Capture the cell that displays the provided text and extract its [X, Y] central coordinate. 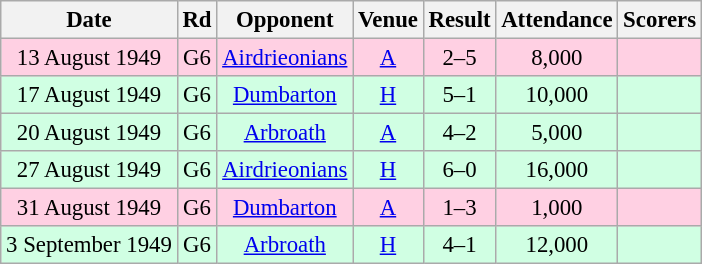
13 August 1949 [89, 58]
16,000 [557, 170]
8,000 [557, 58]
10,000 [557, 95]
5–1 [460, 95]
31 August 1949 [89, 208]
Venue [388, 20]
Rd [197, 20]
Result [460, 20]
1,000 [557, 208]
6–0 [460, 170]
2–5 [460, 58]
Scorers [660, 20]
5,000 [557, 133]
4–1 [460, 245]
17 August 1949 [89, 95]
12,000 [557, 245]
Date [89, 20]
27 August 1949 [89, 170]
1–3 [460, 208]
4–2 [460, 133]
Attendance [557, 20]
3 September 1949 [89, 245]
Opponent [285, 20]
20 August 1949 [89, 133]
